Determine the [X, Y] coordinate at the center of the cell enclosing the given text.  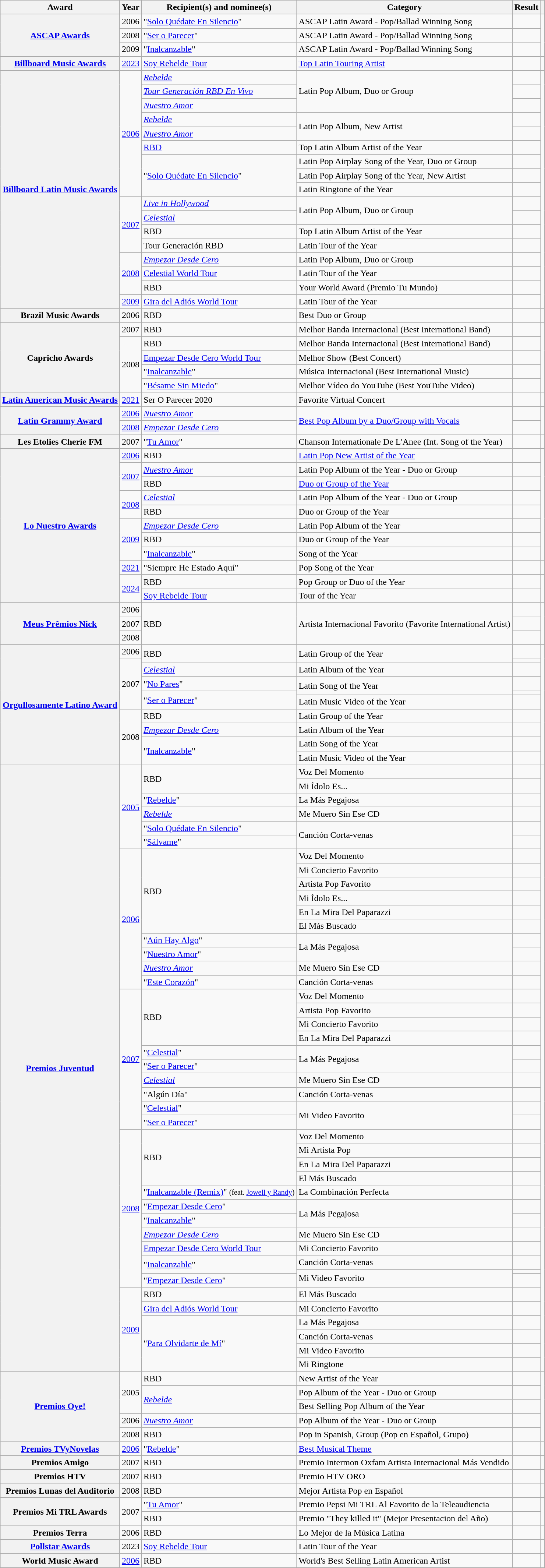
Your World Award (Premio Tu Mundo) [404, 287]
"Inalcanzable (Remix)" (feat. Jowell y Randy) [219, 1192]
Latin Pop Airplay Song of the Year, Duo or Group [404, 161]
Pop Group or Duo of the Year [404, 582]
Pop in Spanish, Group (Pop en Español, Grupo) [404, 1434]
Lo Nuestro Awards [60, 526]
Celestial World Tour [219, 273]
"Aún Hay Algo" [219, 940]
Capricho Awards [60, 357]
Latin Pop Album, New Artist [404, 126]
Favorite Virtual Concert [404, 399]
Meus Prêmios Nick [60, 624]
Mi Ringtone [404, 1364]
Pop Song of the Year [404, 568]
Latin Pop New Artist of the Year [404, 456]
Melhor Vídeo do YouTube (Best YouTube Video) [404, 385]
Les Etolies Cherie FM [60, 442]
World's Best Selling Latin American Artist [404, 1561]
Billboard Music Awards [60, 63]
"Este Corazón" [219, 982]
"Sálvame" [219, 842]
Brazil Music Awards [60, 315]
Premio Pepsi Mi TRL Al Favorito de la Teleaudiencia [404, 1505]
Tour of the Year [404, 596]
World Music Award [60, 1561]
Latin Ringtone of the Year [404, 190]
Chanson Internationale De L'Anee (Int. Song of the Year) [404, 442]
Pollstar Awards [60, 1547]
Latin Grammy Award [60, 421]
Música Internacional (Best International Music) [404, 371]
Melhor Show (Best Concert) [404, 357]
ASCAP Awards [60, 35]
2024 [130, 589]
New Artist of the Year [404, 1378]
Premios Mi TRL Awards [60, 1512]
"Algún Día" [219, 1094]
Billboard Latin Music Awards [60, 189]
Tour Generación RBD En Vivo [219, 91]
Best Selling Pop Album of the Year [404, 1406]
Premios Juventud [60, 1068]
Top Latin Touring Artist [404, 63]
La Combinación Perfecta [404, 1192]
Lo Mejor de la Música Latina [404, 1533]
Premio Intermon Oxfam Artista Internacional Más Vendido [404, 1462]
Best Musical Theme [404, 1448]
Song of the Year [404, 554]
Latin American Music Awards [60, 399]
Premio HTV ORO [404, 1476]
Artista Internacional Favorito (Favorite International Artist) [404, 624]
"No Pares" [219, 684]
Latin Pop Airplay Song of the Year, New Artist [404, 176]
Result [526, 7]
Premios TVyNovelas [60, 1448]
Best Pop Album by a Duo/Group with Vocals [404, 421]
"Bésame Sin Miedo" [219, 385]
Orgullosamente Latino Award [60, 705]
"Siempre He Estado Aquí" [219, 568]
Tour Generación RBD [219, 246]
Premios Amigo [60, 1462]
Category [404, 7]
Premio "They killed it" (Mejor Presentacion del Año) [404, 1519]
Best Duo or Group [404, 315]
Premios HTV [60, 1476]
Live in Hollywood [219, 204]
Recipient(s) and nominee(s) [219, 7]
Premios Lunas del Auditorio [60, 1490]
"Nuestro Amor" [219, 954]
Premios Oye! [60, 1406]
Mejor Artista Pop en Español [404, 1490]
Ser O Parecer 2020 [219, 399]
Latin Pop Album of the Year [404, 526]
"Para Olvidarte de Mí" [219, 1343]
Award [60, 7]
Premios Terra [60, 1533]
Mi Artista Pop [404, 1150]
Year [130, 7]
